Return the [X, Y] coordinate for the center point of the cell that contains the specified text.  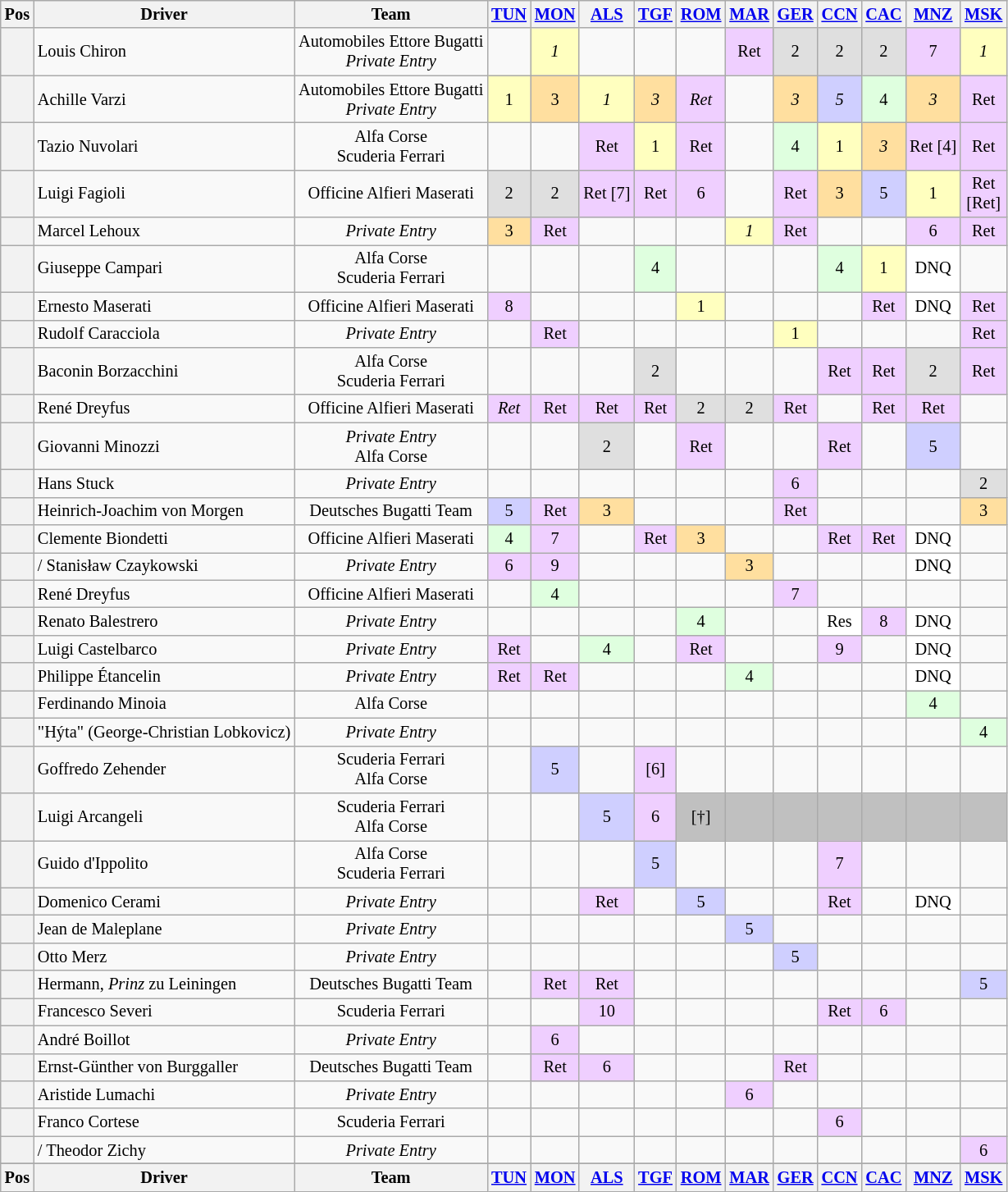
Ret[Ret] [983, 194]
[6] [655, 770]
Guido d'Ippolito [164, 864]
Giuseppe Campari [164, 268]
Hermann, Prinz zu Leiningen [164, 984]
Otto Merz [164, 957]
Renato Balestrero [164, 621]
"Hýta" (George-Christian Lobkovicz) [164, 732]
Philippe Étancelin [164, 677]
Ernesto Maserati [164, 306]
/ Theodor Zichy [164, 1150]
Marcel Lehoux [164, 231]
Goffredo Zehender [164, 770]
Private EntryAlfa Corse [390, 446]
Luigi Fagioli [164, 194]
Clemente Biondetti [164, 539]
Aristide Lumachi [164, 1094]
Hans Stuck [164, 483]
Domenico Cerami [164, 902]
Luigi Arcangeli [164, 816]
Baconin Borzacchini [164, 371]
Rudolf Caracciola [164, 334]
Res [840, 621]
Ferdinando Minoia [164, 704]
[†] [701, 816]
Alfa Corse [390, 704]
Giovanni Minozzi [164, 446]
/ Stanisław Czaykowski [164, 566]
Ernst-Günther von Burggaller [164, 1067]
Jean de Maleplane [164, 929]
Luigi Castelbarco [164, 649]
Louis Chiron [164, 52]
Francesco Severi [164, 1012]
Ret [4] [933, 146]
Franco Cortese [164, 1122]
André Boillot [164, 1039]
10 [607, 1012]
Heinrich-Joachim von Morgen [164, 511]
Tazio Nuvolari [164, 146]
Achille Varzi [164, 99]
Ret [7] [607, 194]
